Provide the [x, y] coordinate of the cell's center where the given text is located.  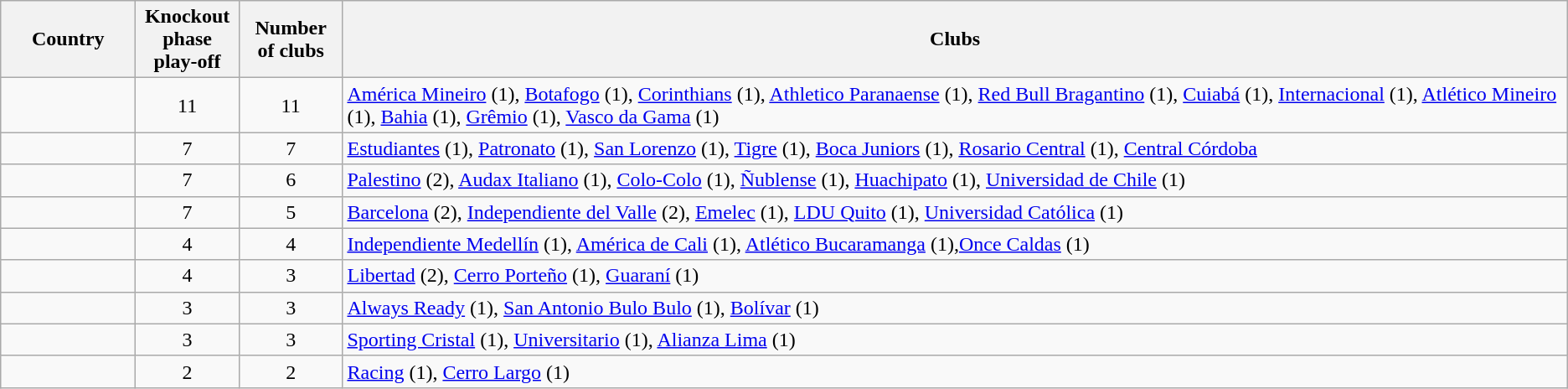
Palestino (2), Audax Italiano (1), Colo-Colo (1), Ñublense (1), Huachipato (1), Universidad de Chile (1) [955, 180]
Numberof clubs [291, 39]
Country [69, 39]
Always Ready (1), San Antonio Bulo Bulo (1), Bolívar (1) [955, 308]
6 [291, 180]
Libertad (2), Cerro Porteño (1), Guaraní (1) [955, 276]
Independiente Medellín (1), América de Cali (1), Atlético Bucaramanga (1),Once Caldas (1) [955, 244]
Clubs [955, 39]
Racing (1), Cerro Largo (1) [955, 371]
5 [291, 212]
Barcelona (2), Independiente del Valle (2), Emelec (1), LDU Quito (1), Universidad Católica (1) [955, 212]
Estudiantes (1), Patronato (1), San Lorenzo (1), Tigre (1), Boca Juniors (1), Rosario Central (1), Central Córdoba [955, 148]
Sporting Cristal (1), Universitario (1), Alianza Lima (1) [955, 340]
Knockout phase play-off [188, 39]
